Provide the [X, Y] coordinate of the cell's center where the given text is located.  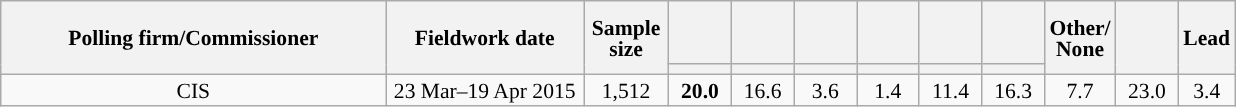
7.7 [1080, 90]
1.4 [888, 90]
16.3 [1014, 90]
Fieldwork date [485, 38]
Other/None [1080, 38]
16.6 [762, 90]
Polling firm/Commissioner [194, 38]
20.0 [700, 90]
11.4 [950, 90]
1,512 [626, 90]
3.6 [826, 90]
Lead [1206, 38]
CIS [194, 90]
3.4 [1206, 90]
23.0 [1148, 90]
23 Mar–19 Apr 2015 [485, 90]
Sample size [626, 38]
